Identify which cell holds the provided text, then report its (X, Y) central coordinate. 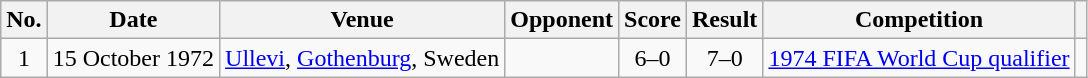
Result (724, 20)
Opponent (562, 20)
Venue (362, 20)
Score (653, 20)
15 October 1972 (133, 58)
1 (24, 58)
7–0 (724, 58)
1974 FIFA World Cup qualifier (919, 58)
Date (133, 20)
6–0 (653, 58)
Competition (919, 20)
No. (24, 20)
Ullevi, Gothenburg, Sweden (362, 58)
